Provide the [X, Y] coordinate of the cell's center where the given text is located.  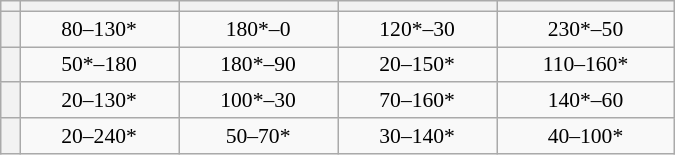
50–70* [258, 136]
80–130* [100, 29]
70–160* [418, 101]
100*–30 [258, 101]
20–240* [100, 136]
30–140* [418, 136]
20–130* [100, 101]
20–150* [418, 65]
230*–50 [586, 29]
180*–90 [258, 65]
120*–30 [418, 29]
40–100* [586, 136]
110–160* [586, 65]
140*–60 [586, 101]
180*–0 [258, 29]
50*–180 [100, 65]
